Capture the cell that displays the provided text and extract its [X, Y] central coordinate. 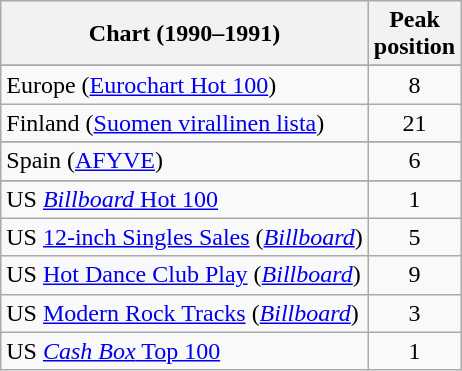
3 [414, 313]
5 [414, 237]
8 [414, 85]
Finland (Suomen virallinen lista) [185, 123]
Spain (AFYVE) [185, 161]
Europe (Eurochart Hot 100) [185, 85]
US 12-inch Singles Sales (Billboard) [185, 237]
US Billboard Hot 100 [185, 199]
Chart (1990–1991) [185, 34]
US Cash Box Top 100 [185, 351]
9 [414, 275]
US Hot Dance Club Play (Billboard) [185, 275]
21 [414, 123]
US Modern Rock Tracks (Billboard) [185, 313]
6 [414, 161]
Peakposition [414, 34]
